Determine the (X, Y) coordinate at the center of the cell enclosing the given text.  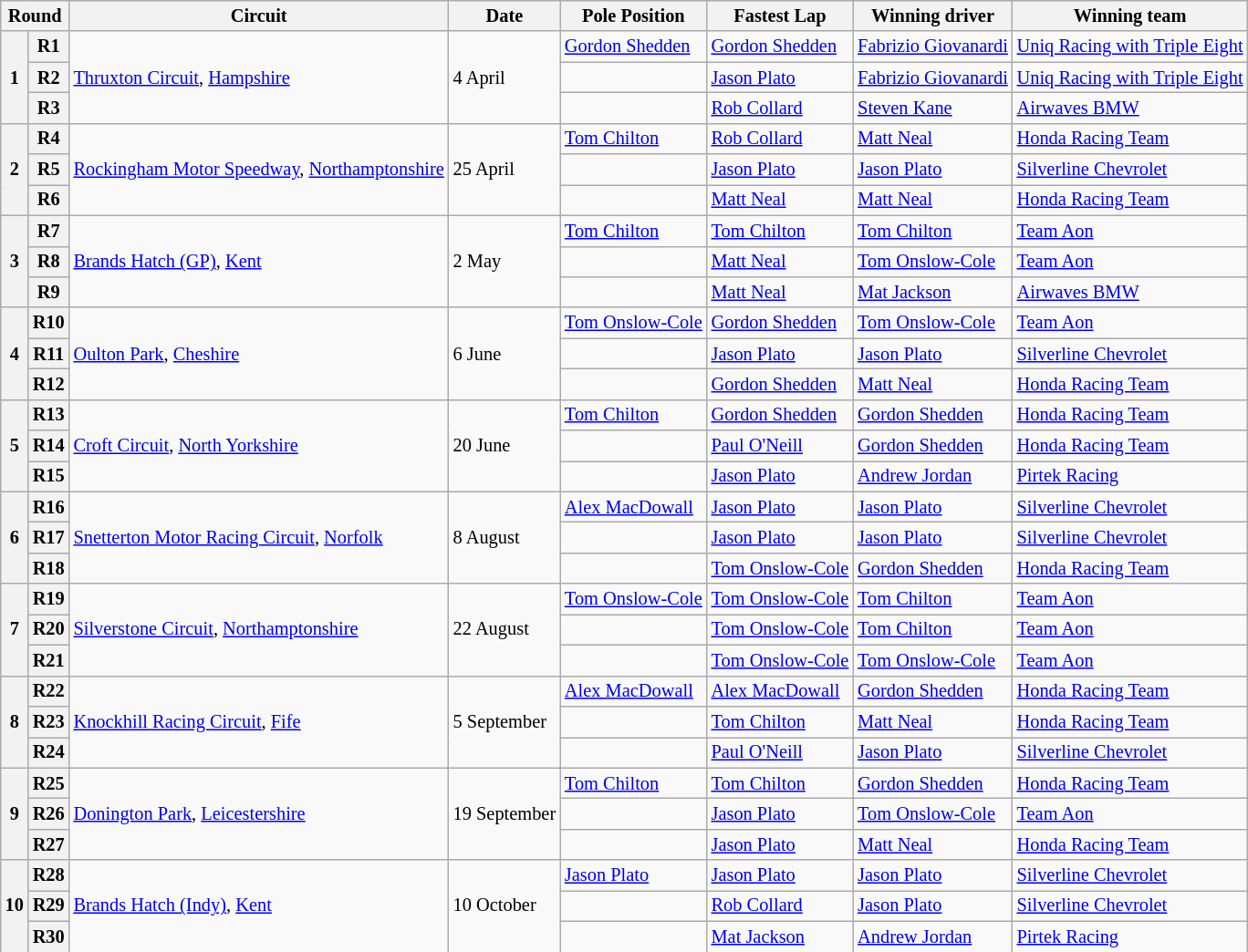
4 (15, 354)
5 (15, 445)
R22 (49, 691)
8 (15, 722)
R7 (49, 231)
Pole Position (633, 16)
Round (35, 16)
Knockhill Racing Circuit, Fife (259, 722)
Rockingham Motor Speedway, Northamptonshire (259, 170)
25 April (504, 170)
7 (15, 629)
R30 (49, 936)
R1 (49, 47)
R14 (49, 446)
R26 (49, 813)
Fastest Lap (781, 16)
R17 (49, 537)
6 (15, 538)
19 September (504, 813)
Donington Park, Leicestershire (259, 813)
2 May (504, 261)
R27 (49, 844)
4 April (504, 77)
8 August (504, 538)
22 August (504, 629)
Brands Hatch (Indy), Kent (259, 906)
20 June (504, 445)
R21 (49, 660)
Brands Hatch (GP), Kent (259, 261)
R13 (49, 415)
Snetterton Motor Racing Circuit, Norfolk (259, 538)
R9 (49, 292)
Date (504, 16)
R20 (49, 629)
R28 (49, 875)
R18 (49, 568)
R29 (49, 905)
R12 (49, 384)
Winning driver (932, 16)
R15 (49, 476)
Steven Kane (932, 108)
10 (15, 906)
R5 (49, 170)
Thruxton Circuit, Hampshire (259, 77)
R19 (49, 599)
R3 (49, 108)
6 June (504, 354)
Winning team (1130, 16)
R4 (49, 139)
R25 (49, 783)
R16 (49, 507)
R10 (49, 323)
R23 (49, 721)
2 (15, 170)
R8 (49, 262)
10 October (504, 906)
Circuit (259, 16)
Oulton Park, Cheshire (259, 354)
R11 (49, 354)
9 (15, 813)
R24 (49, 752)
1 (15, 77)
R2 (49, 78)
3 (15, 261)
R6 (49, 200)
Croft Circuit, North Yorkshire (259, 445)
5 September (504, 722)
Silverstone Circuit, Northamptonshire (259, 629)
